Search for the cell housing the specified text and yield its (x, y) center coordinate. 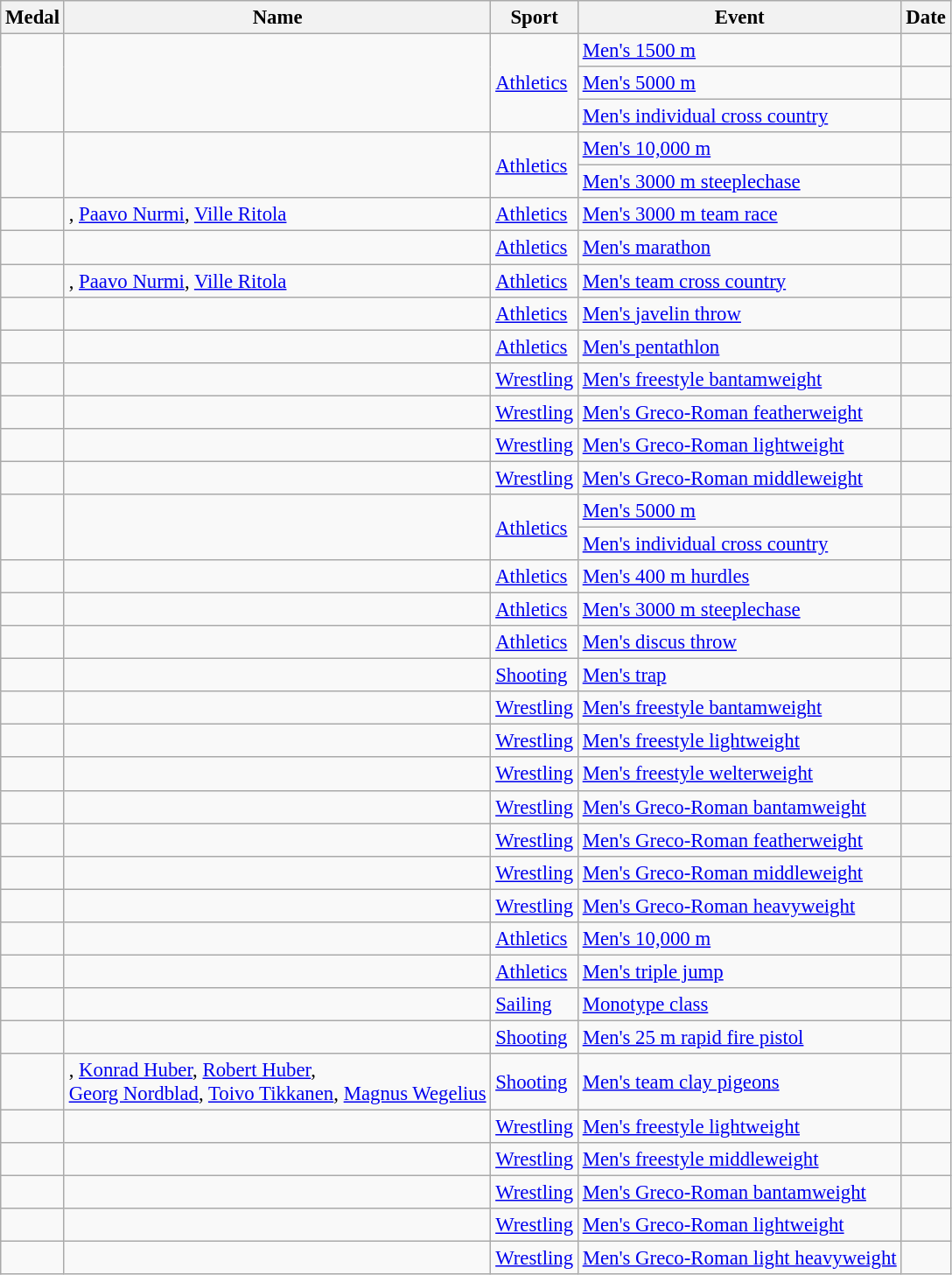
Men's 400 m hurdles (739, 577)
, Konrad Huber, Robert Huber,Georg Nordblad, Toivo Tikkanen, Magnus Wegelius (277, 1082)
Men's 3000 m team race (739, 214)
Medal (33, 18)
Date (926, 18)
Men's pentathlon (739, 347)
Men's team clay pigeons (739, 1082)
Men's marathon (739, 248)
Sport (535, 18)
Men's discus throw (739, 642)
Men's freestyle welterweight (739, 774)
Men's 1500 m (739, 51)
Men's Greco-Roman light heavyweight (739, 1258)
Sailing (535, 1005)
Men's 25 m rapid fire pistol (739, 1037)
Men's freestyle middleweight (739, 1159)
Name (277, 18)
Men's Greco-Roman heavyweight (739, 906)
Men's trap (739, 676)
Monotype class (739, 1005)
Men's team cross country (739, 281)
Event (739, 18)
Men's triple jump (739, 971)
Men's javelin throw (739, 313)
